Locate the cell with the specified text and output its [X, Y] center coordinate. 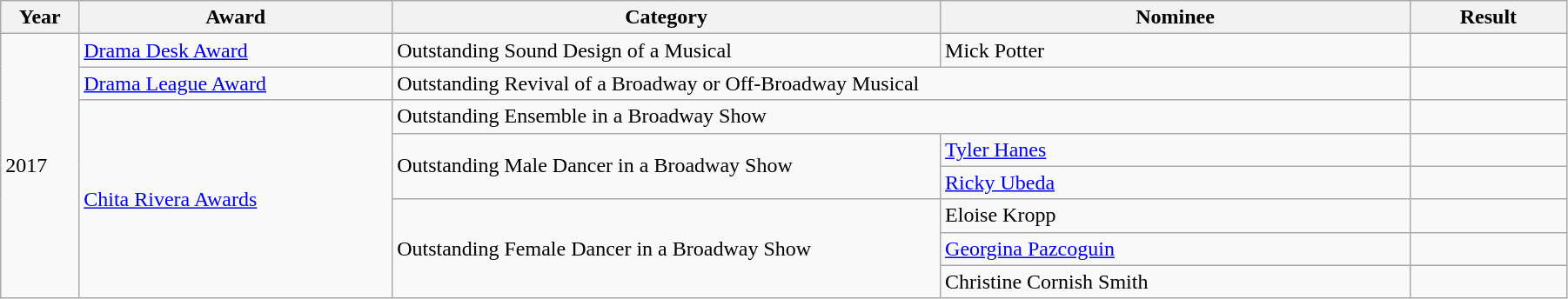
Tyler Hanes [1176, 149]
Outstanding Male Dancer in a Broadway Show [667, 166]
Year [40, 17]
Nominee [1176, 17]
Category [667, 17]
Outstanding Revival of a Broadway or Off-Broadway Musical [901, 83]
Georgina Pazcoguin [1176, 249]
Award [236, 17]
Ricky Ubeda [1176, 183]
Drama Desk Award [236, 50]
Outstanding Ensemble in a Broadway Show [901, 116]
2017 [40, 166]
Outstanding Female Dancer in a Broadway Show [667, 249]
Result [1488, 17]
Christine Cornish Smith [1176, 282]
Drama League Award [236, 83]
Outstanding Sound Design of a Musical [667, 50]
Mick Potter [1176, 50]
Eloise Kropp [1176, 216]
Chita Rivera Awards [236, 199]
